Determine the [X, Y] coordinate at the center of the cell enclosing the given text.  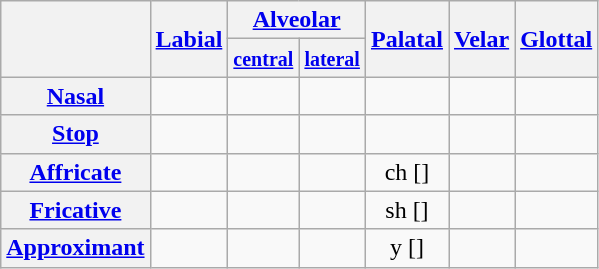
Labial [189, 39]
lateral [332, 58]
Palatal [406, 39]
Glottal [556, 39]
Alveolar [297, 20]
Approximant [76, 248]
sh [] [406, 210]
Nasal [76, 96]
central [264, 58]
Affricate [76, 172]
Fricative [76, 210]
Stop [76, 134]
y [] [406, 248]
Velar [481, 39]
ch [] [406, 172]
